Pinpoint the cell where the given text exists, returning its [x, y] midpoint coordinate. 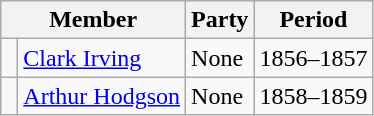
1858–1859 [314, 96]
Member [94, 20]
Party [220, 20]
Arthur Hodgson [102, 96]
1856–1857 [314, 58]
Period [314, 20]
Clark Irving [102, 58]
